Find where the given text appears and provide that cell's center as (X, Y) coordinate. 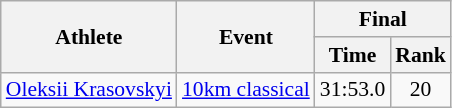
10km classical (246, 90)
Athlete (89, 36)
20 (420, 90)
Rank (420, 55)
Final (383, 19)
Oleksii Krasovskyi (89, 90)
Event (246, 36)
31:53.0 (352, 90)
Time (352, 55)
